Identify which cell holds the provided text, then report its (x, y) central coordinate. 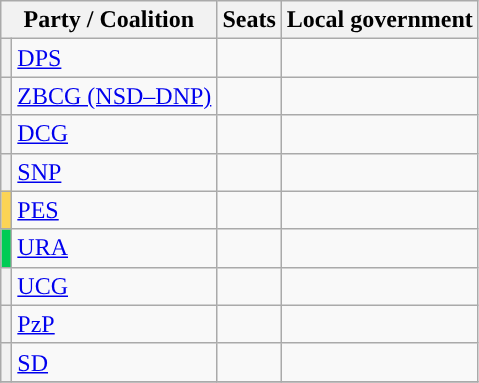
PzP (114, 324)
ZBCG (NSD–DNP) (114, 96)
DCG (114, 134)
SD (114, 362)
Seats (249, 20)
UCG (114, 286)
PES (114, 210)
SNP (114, 172)
Local government (380, 20)
Party / Coalition (109, 20)
DPS (114, 58)
URA (114, 248)
